Capture the cell that displays the provided text and extract its [X, Y] central coordinate. 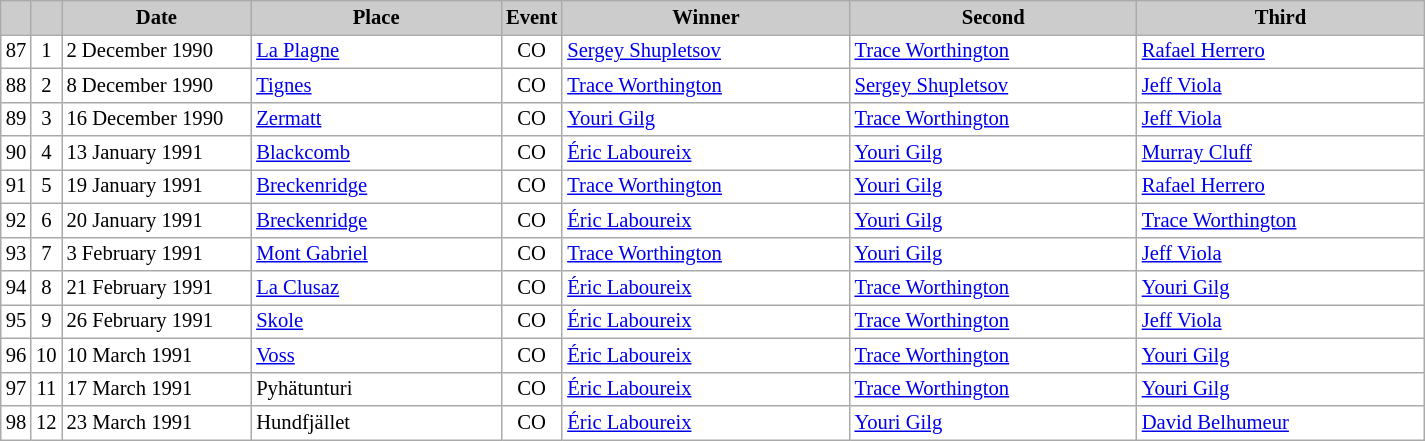
97 [16, 389]
3 February 1991 [157, 254]
Blackcomb [376, 153]
2 December 1990 [157, 51]
13 January 1991 [157, 153]
Third [1280, 17]
20 January 1991 [157, 220]
Skole [376, 321]
Mont Gabriel [376, 254]
96 [16, 355]
La Plagne [376, 51]
Murray Cluff [1280, 153]
26 February 1991 [157, 321]
Second [994, 17]
Zermatt [376, 119]
16 December 1990 [157, 119]
8 [46, 287]
17 March 1991 [157, 389]
87 [16, 51]
23 March 1991 [157, 423]
11 [46, 389]
Voss [376, 355]
5 [46, 186]
95 [16, 321]
3 [46, 119]
91 [16, 186]
Event [532, 17]
94 [16, 287]
7 [46, 254]
89 [16, 119]
Winner [706, 17]
8 December 1990 [157, 85]
Hundfjället [376, 423]
93 [16, 254]
Place [376, 17]
10 March 1991 [157, 355]
1 [46, 51]
4 [46, 153]
David Belhumeur [1280, 423]
9 [46, 321]
10 [46, 355]
Date [157, 17]
98 [16, 423]
Pyhätunturi [376, 389]
12 [46, 423]
21 February 1991 [157, 287]
La Clusaz [376, 287]
6 [46, 220]
Tignes [376, 85]
19 January 1991 [157, 186]
90 [16, 153]
88 [16, 85]
2 [46, 85]
92 [16, 220]
